From the cell containing the given text, extract its center point as [x, y] coordinate. 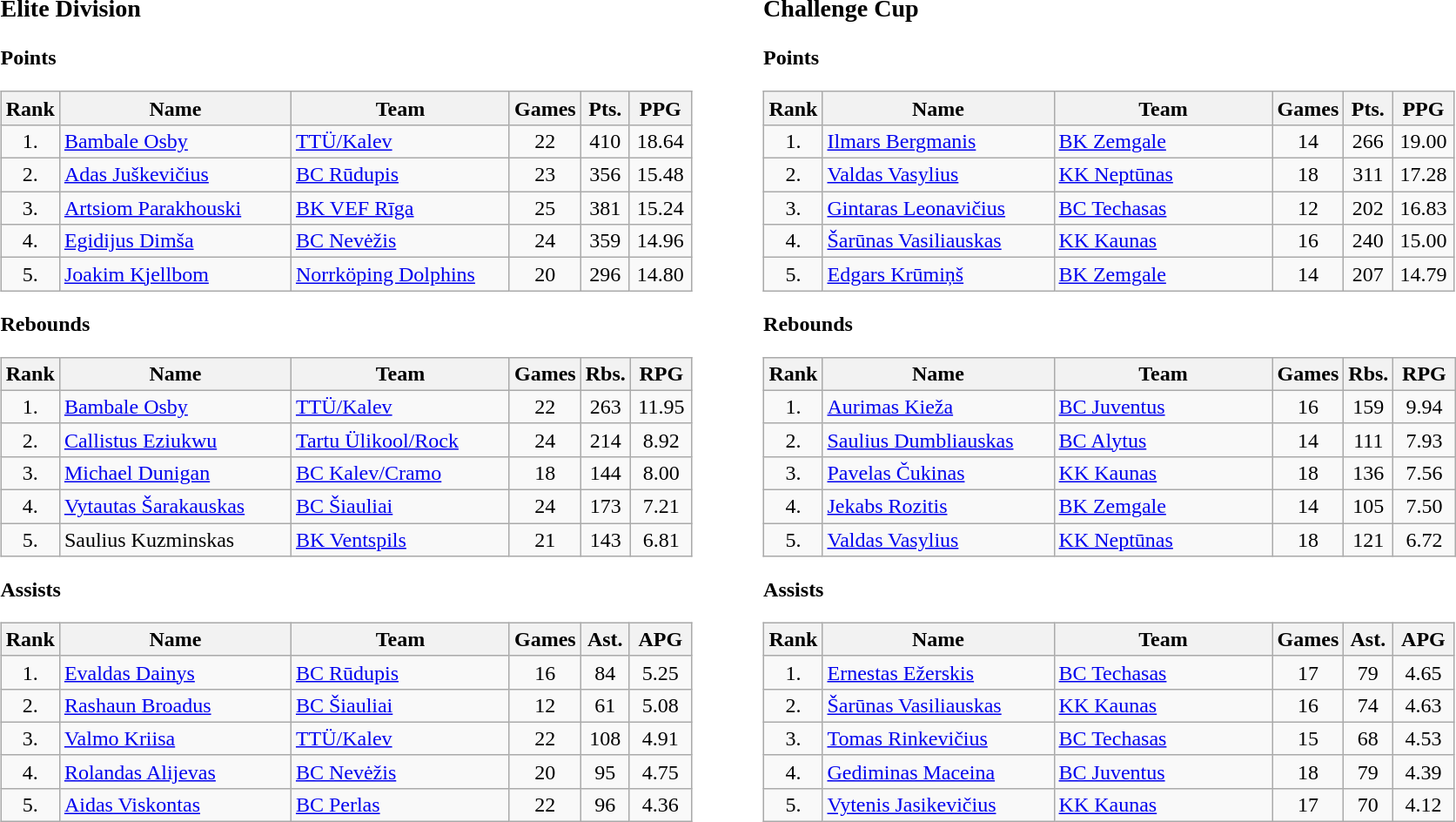
207 [1368, 274]
Artsiom Parakhouski [175, 208]
25 [545, 208]
121 [1368, 540]
108 [605, 738]
9.94 [1424, 407]
7.21 [661, 507]
Gintaras Leonavičius [938, 208]
6.81 [661, 540]
Callistus Eziukwu [175, 440]
21 [545, 540]
14.80 [660, 274]
Tomas Rinkevičius [938, 738]
6.72 [1424, 540]
296 [605, 274]
4.12 [1424, 805]
144 [606, 473]
15.00 [1424, 241]
4.53 [1424, 738]
Norrköping Dolphins [400, 274]
381 [605, 208]
15 [1308, 738]
Vytautas Šarakauskas [175, 507]
7.56 [1424, 473]
Pavelas Čukinas [938, 473]
240 [1368, 241]
5.25 [660, 672]
4.39 [1424, 771]
7.50 [1424, 507]
16.83 [1424, 208]
7.93 [1424, 440]
Rolandas Alijevas [175, 771]
BC Kalev/Cramo [400, 473]
84 [605, 672]
4.36 [660, 805]
359 [605, 241]
266 [1368, 141]
11.95 [661, 407]
173 [606, 507]
111 [1368, 440]
95 [605, 771]
15.24 [660, 208]
Ernestas Ežerskis [938, 672]
Valmo Kriisa [175, 738]
BK Ventspils [400, 540]
8.92 [661, 440]
Edgars Krūmiņš [938, 274]
4.75 [660, 771]
14.79 [1424, 274]
Gediminas Maceina [938, 771]
202 [1368, 208]
159 [1368, 407]
410 [605, 141]
61 [605, 705]
136 [1368, 473]
Aidas Viskontas [175, 805]
19.00 [1424, 141]
356 [605, 175]
Jekabs Rozitis [938, 507]
Vytenis Jasikevičius [938, 805]
14.96 [660, 241]
214 [606, 440]
143 [606, 540]
BC Alytus [1163, 440]
8.00 [661, 473]
4.63 [1424, 705]
68 [1368, 738]
4.91 [660, 738]
17.28 [1424, 175]
23 [545, 175]
70 [1368, 805]
Joakim Kjellbom [175, 274]
5.08 [660, 705]
4.65 [1424, 672]
Saulius Kuzminskas [175, 540]
BC Perlas [400, 805]
Saulius Dumbliauskas [938, 440]
18.64 [660, 141]
Michael Dunigan [175, 473]
BK VEF Rīga [400, 208]
Tartu Ülikool/Rock [400, 440]
263 [606, 407]
Ilmars Bergmanis [938, 141]
74 [1368, 705]
96 [605, 805]
15.48 [660, 175]
105 [1368, 507]
Evaldas Dainys [175, 672]
Aurimas Kieža [938, 407]
Egidijus Dimša [175, 241]
311 [1368, 175]
Adas Juškevičius [175, 175]
Rashaun Broadus [175, 705]
